Return the [X, Y] coordinate for the center point of the cell that contains the specified text.  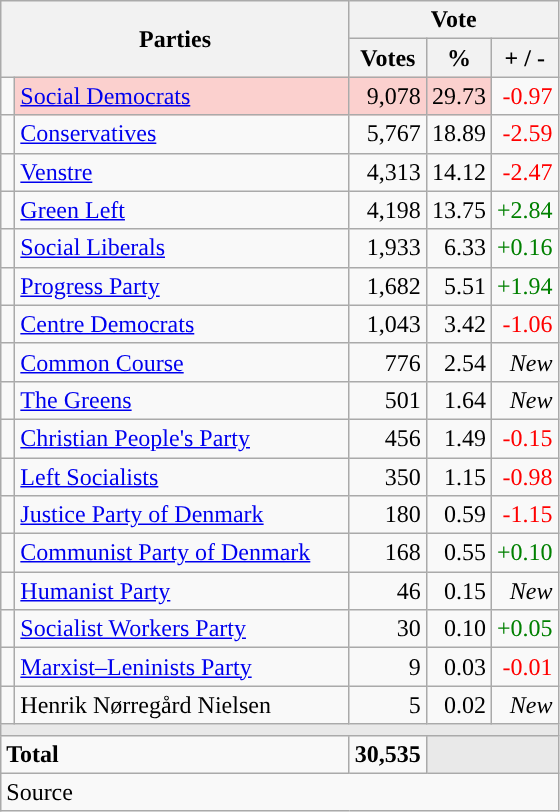
46 [388, 591]
2.54 [458, 362]
9 [388, 667]
18.89 [458, 134]
30 [388, 629]
Marxist–Leninists Party [182, 667]
0.59 [458, 515]
9,078 [388, 96]
-0.01 [524, 667]
-2.47 [524, 172]
Green Left [182, 210]
-0.15 [524, 438]
+ / - [524, 58]
1,682 [388, 286]
% [458, 58]
1.64 [458, 400]
0.15 [458, 591]
180 [388, 515]
Justice Party of Denmark [182, 515]
1,933 [388, 248]
4,313 [388, 172]
Social Democrats [182, 96]
+2.84 [524, 210]
5,767 [388, 134]
-0.97 [524, 96]
Common Course [182, 362]
350 [388, 477]
29.73 [458, 96]
30,535 [388, 754]
Christian People's Party [182, 438]
0.02 [458, 705]
0.03 [458, 667]
4,198 [388, 210]
Progress Party [182, 286]
1.15 [458, 477]
3.42 [458, 324]
Centre Democrats [182, 324]
13.75 [458, 210]
Communist Party of Denmark [182, 553]
5 [388, 705]
+1.94 [524, 286]
Venstre [182, 172]
Henrik Nørregård Nielsen [182, 705]
Vote [454, 20]
-2.59 [524, 134]
The Greens [182, 400]
Total [176, 754]
Parties [176, 39]
168 [388, 553]
-0.98 [524, 477]
Votes [388, 58]
Conservatives [182, 134]
+0.05 [524, 629]
Social Liberals [182, 248]
501 [388, 400]
+0.10 [524, 553]
Humanist Party [182, 591]
+0.16 [524, 248]
0.55 [458, 553]
1.49 [458, 438]
776 [388, 362]
6.33 [458, 248]
Source [280, 792]
-1.15 [524, 515]
5.51 [458, 286]
-1.06 [524, 324]
1,043 [388, 324]
456 [388, 438]
Socialist Workers Party [182, 629]
14.12 [458, 172]
Left Socialists [182, 477]
0.10 [458, 629]
